Return the (X, Y) coordinate for the center point of the cell that contains the specified text.  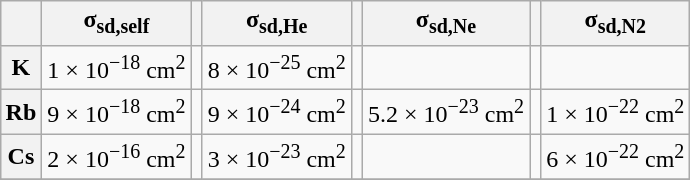
3 × 10−23 cm2 (276, 156)
σsd,He (276, 23)
σsd,N2 (616, 23)
Cs (21, 156)
Rb (21, 112)
σsd,Ne (446, 23)
2 × 10−16 cm2 (116, 156)
1 × 10−22 cm2 (616, 112)
σsd,self (116, 23)
9 × 10−18 cm2 (116, 112)
8 × 10−25 cm2 (276, 68)
1 × 10−18 cm2 (116, 68)
5.2 × 10−23 cm2 (446, 112)
6 × 10−22 cm2 (616, 156)
K (21, 68)
9 × 10−24 cm2 (276, 112)
